Scan for the cell matching the given text and deliver its (X, Y) coordinate at center. 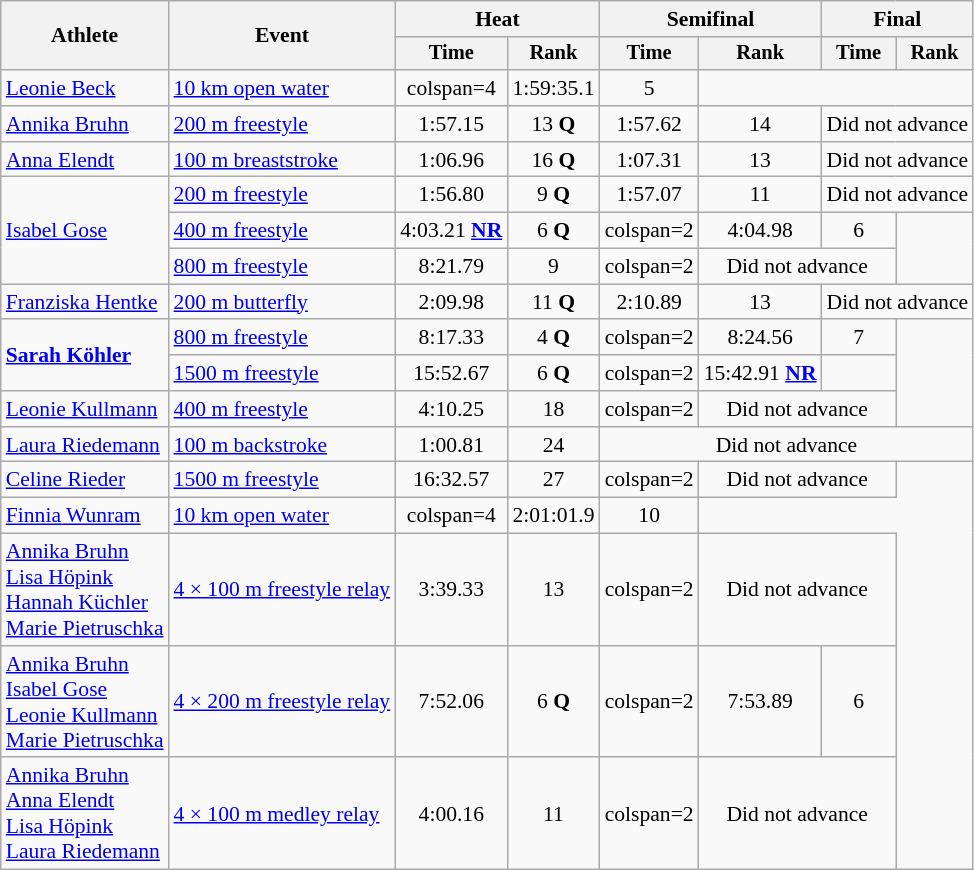
Final (898, 19)
14 (760, 124)
7:52.06 (451, 702)
4:10.25 (451, 409)
Athlete (85, 36)
1:57.62 (650, 124)
Laura Riedemann (85, 445)
13 Q (553, 124)
11 Q (553, 302)
16 Q (553, 160)
Leonie Kullmann (85, 409)
2:09.98 (451, 302)
1:59:35.1 (553, 88)
1:06.96 (451, 160)
4:03.21 NR (451, 231)
Franziska Hentke (85, 302)
Annika BruhnLisa HöpinkHannah KüchlerMarie Pietruschka (85, 590)
4 × 100 m medley relay (282, 814)
7 (859, 338)
1:00.81 (451, 445)
5 (650, 88)
1:56.80 (451, 195)
2:10.89 (650, 302)
18 (553, 409)
9 (553, 267)
8:21.79 (451, 267)
Finnia Wunram (85, 516)
Isabel Gose (85, 230)
Semifinal (711, 19)
Anna Elendt (85, 160)
100 m backstroke (282, 445)
4:00.16 (451, 814)
Heat (497, 19)
1:57.15 (451, 124)
3:39.33 (451, 590)
Annika Bruhn (85, 124)
10 (650, 516)
Annika BruhnAnna ElendtLisa HöpinkLaura Riedemann (85, 814)
4 × 200 m freestyle relay (282, 702)
Celine Rieder (85, 480)
Annika BruhnIsabel GoseLeonie KullmannMarie Pietruschka (85, 702)
1:57.07 (650, 195)
8:24.56 (760, 338)
4 Q (553, 338)
1:07.31 (650, 160)
9 Q (553, 195)
27 (553, 480)
Event (282, 36)
15:42.91 NR (760, 373)
200 m butterfly (282, 302)
16:32.57 (451, 480)
7:53.89 (760, 702)
Sarah Köhler (85, 356)
8:17.33 (451, 338)
Leonie Beck (85, 88)
4 × 100 m freestyle relay (282, 590)
24 (553, 445)
15:52.67 (451, 373)
2:01:01.9 (553, 516)
100 m breaststroke (282, 160)
4:04.98 (760, 231)
